Return [x, y] of the center of cell containing provided text 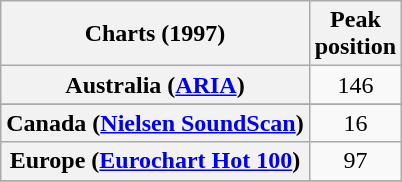
Canada (Nielsen SoundScan) [155, 123]
97 [355, 161]
Australia (ARIA) [155, 85]
16 [355, 123]
Europe (Eurochart Hot 100) [155, 161]
Peakposition [355, 34]
146 [355, 85]
Charts (1997) [155, 34]
